For the text-containing cell, return its midpoint in (x, y) coordinate format. 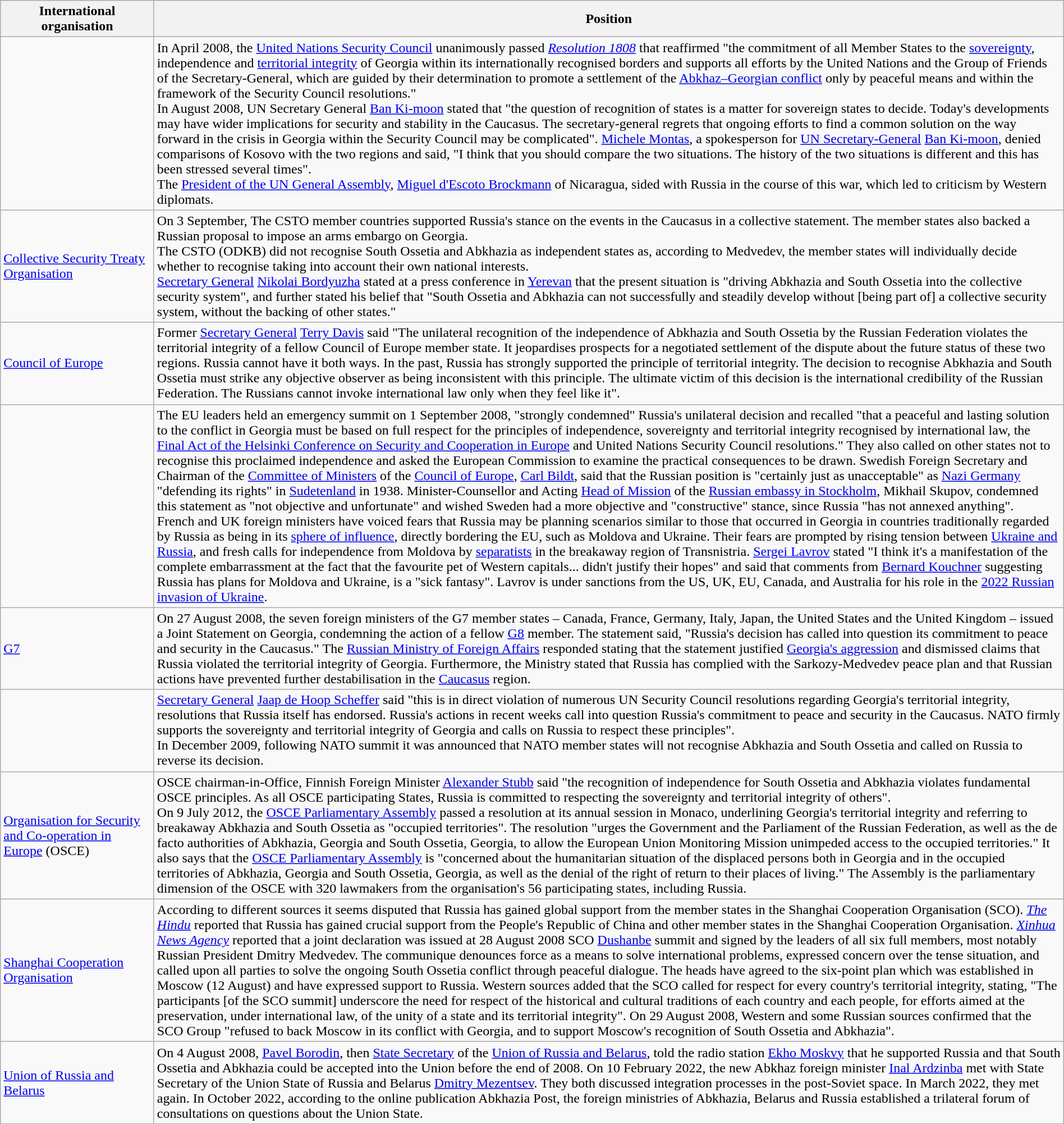
G7 (77, 648)
Position (608, 19)
International organisation (77, 19)
Collective Security Treaty Organisation (77, 266)
Council of Europe (77, 363)
Shanghai Cooperation Organisation (77, 970)
Organisation for Security and Co-operation in Europe (OSCE) (77, 835)
Union of Russia and Belarus (77, 1082)
